Pinpoint the cell where the given text exists, returning its [X, Y] midpoint coordinate. 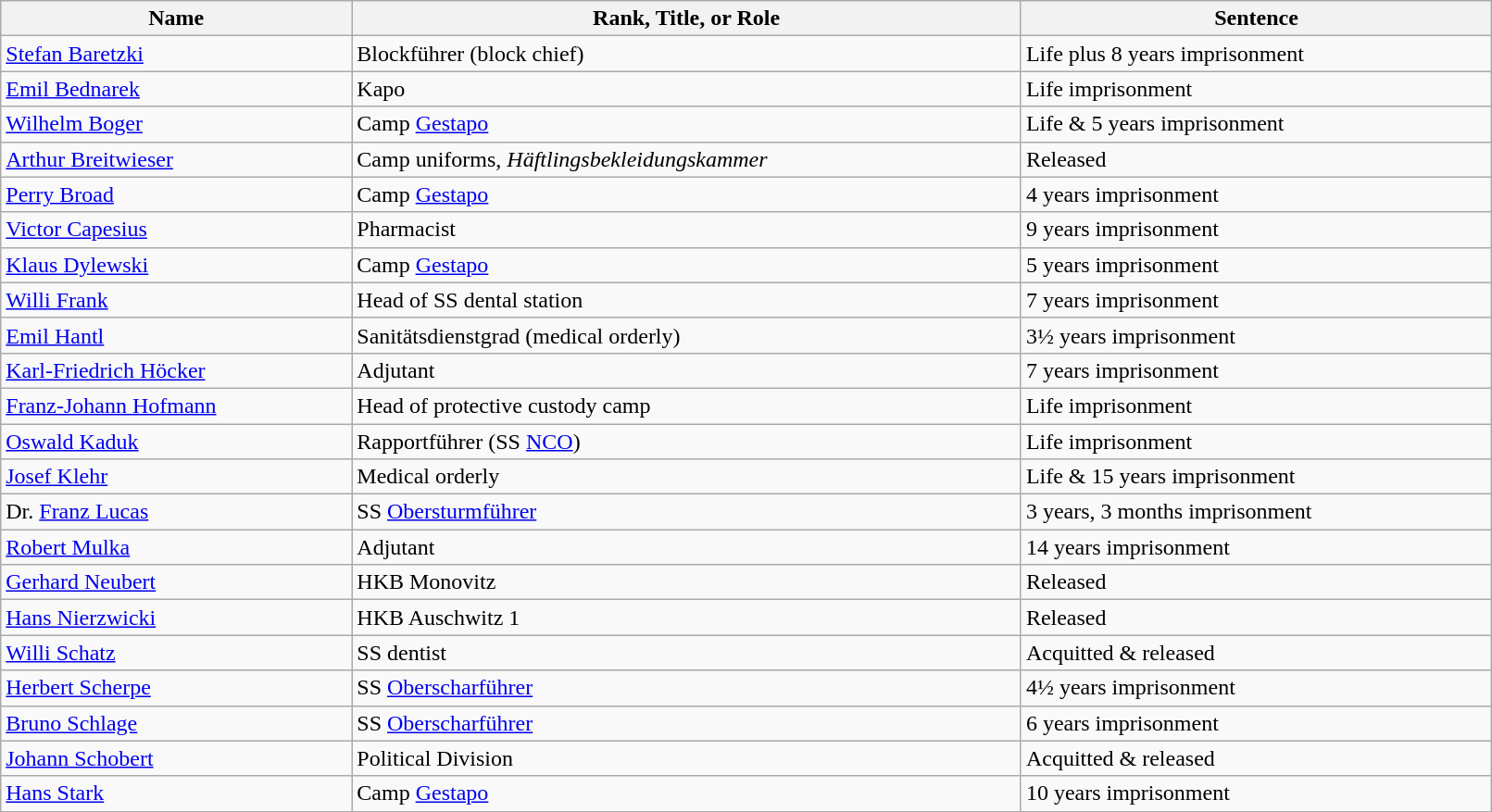
Sanitätsdienstgrad (medical orderly) [687, 335]
Pharmacist [687, 230]
Klaus Dylewski [176, 265]
Bruno Schlage [176, 723]
Stefan Baretzki [176, 54]
Franz-Johann Hofmann [176, 406]
Sentence [1256, 19]
Karl-Friedrich Höcker [176, 370]
Willi Frank [176, 300]
4½ years imprisonment [1256, 688]
Head of protective custody camp [687, 406]
Hans Stark [176, 793]
Emil Hantl [176, 335]
Life & 5 years imprisonment [1256, 124]
Robert Mulka [176, 547]
5 years imprisonment [1256, 265]
Camp uniforms, Häftlingsbekleidungskammer [687, 159]
Name [176, 19]
Life plus 8 years imprisonment [1256, 54]
6 years imprisonment [1256, 723]
Willi Schatz [176, 653]
HKB Monovitz [687, 582]
Blockführer (block chief) [687, 54]
Head of SS dental station [687, 300]
4 years imprisonment [1256, 194]
Victor Capesius [176, 230]
Oswald Kaduk [176, 442]
3 years, 3 months imprisonment [1256, 512]
Hans Nierzwicki [176, 618]
Perry Broad [176, 194]
Herbert Scherpe [176, 688]
Medical orderly [687, 477]
Dr. Franz Lucas [176, 512]
Josef Klehr [176, 477]
Rank, Title, or Role [687, 19]
14 years imprisonment [1256, 547]
Wilhelm Boger [176, 124]
Gerhard Neubert [176, 582]
Rapportführer (SS NCO) [687, 442]
3½ years imprisonment [1256, 335]
HKB Auschwitz 1 [687, 618]
SS dentist [687, 653]
Life & 15 years imprisonment [1256, 477]
9 years imprisonment [1256, 230]
Emil Bednarek [176, 89]
Arthur Breitwieser [176, 159]
SS Obersturmführer [687, 512]
10 years imprisonment [1256, 793]
Johann Schobert [176, 758]
Kapo [687, 89]
Political Division [687, 758]
